From the cell containing the given text, extract its center point as (x, y) coordinate. 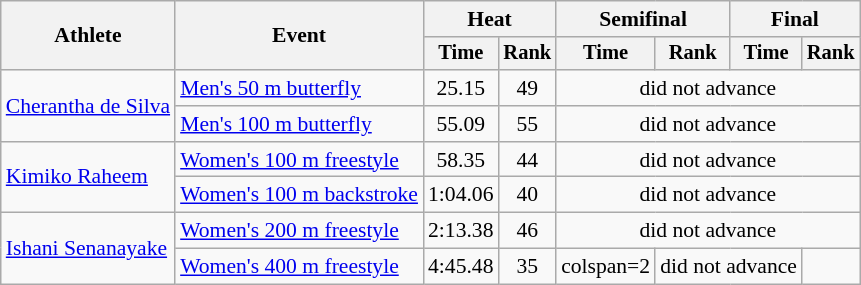
55.09 (460, 124)
Event (299, 36)
49 (527, 88)
Men's 50 m butterfly (299, 88)
colspan=2 (606, 267)
Women's 400 m freestyle (299, 267)
58.35 (460, 160)
Final (794, 19)
55 (527, 124)
2:13.38 (460, 231)
Women's 100 m freestyle (299, 160)
Cherantha de Silva (88, 106)
1:04.06 (460, 195)
44 (527, 160)
4:45.48 (460, 267)
46 (527, 231)
Women's 100 m backstroke (299, 195)
Semifinal (643, 19)
Heat (490, 19)
Men's 100 m butterfly (299, 124)
40 (527, 195)
35 (527, 267)
Kimiko Raheem (88, 178)
Ishani Senanayake (88, 248)
Athlete (88, 36)
Women's 200 m freestyle (299, 231)
25.15 (460, 88)
